Extract the [X, Y] coordinate from the center of the cell holding the provided text.  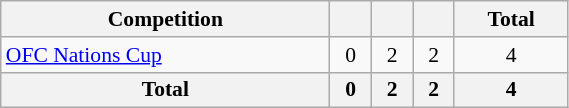
Competition [166, 19]
OFC Nations Cup [166, 55]
